Return (X, Y) of the center of cell containing provided text 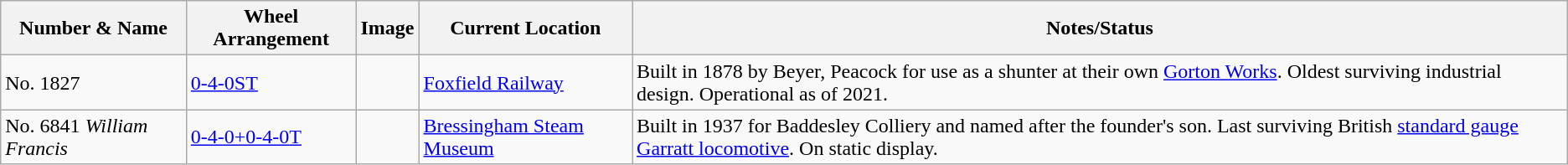
No. 1827 (94, 82)
0-4-0ST (271, 82)
Wheel Arrangement (271, 28)
Bressingham Steam Museum (526, 137)
Current Location (526, 28)
Foxfield Railway (526, 82)
Built in 1878 by Beyer, Peacock for use as a shunter at their own Gorton Works. Oldest surviving industrial design. Operational as of 2021. (1101, 82)
No. 6841 William Francis (94, 137)
0-4-0+0-4-0T (271, 137)
Built in 1937 for Baddesley Colliery and named after the founder's son. Last surviving British standard gauge Garratt locomotive. On static display. (1101, 137)
Number & Name (94, 28)
Image (387, 28)
Notes/Status (1101, 28)
